Output the [X, Y] coordinate of the center of the cell containing the given text.  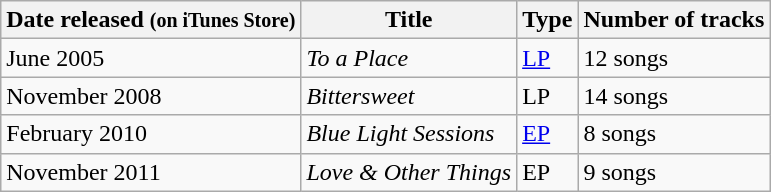
To a Place [409, 58]
Date released (on iTunes Store) [151, 20]
Love & Other Things [409, 172]
Bittersweet [409, 96]
November 2011 [151, 172]
Title [409, 20]
Blue Light Sessions [409, 134]
14 songs [674, 96]
November 2008 [151, 96]
Number of tracks [674, 20]
8 songs [674, 134]
June 2005 [151, 58]
12 songs [674, 58]
February 2010 [151, 134]
9 songs [674, 172]
Type [548, 20]
